Output the (X, Y) coordinate of the center of the cell containing the given text.  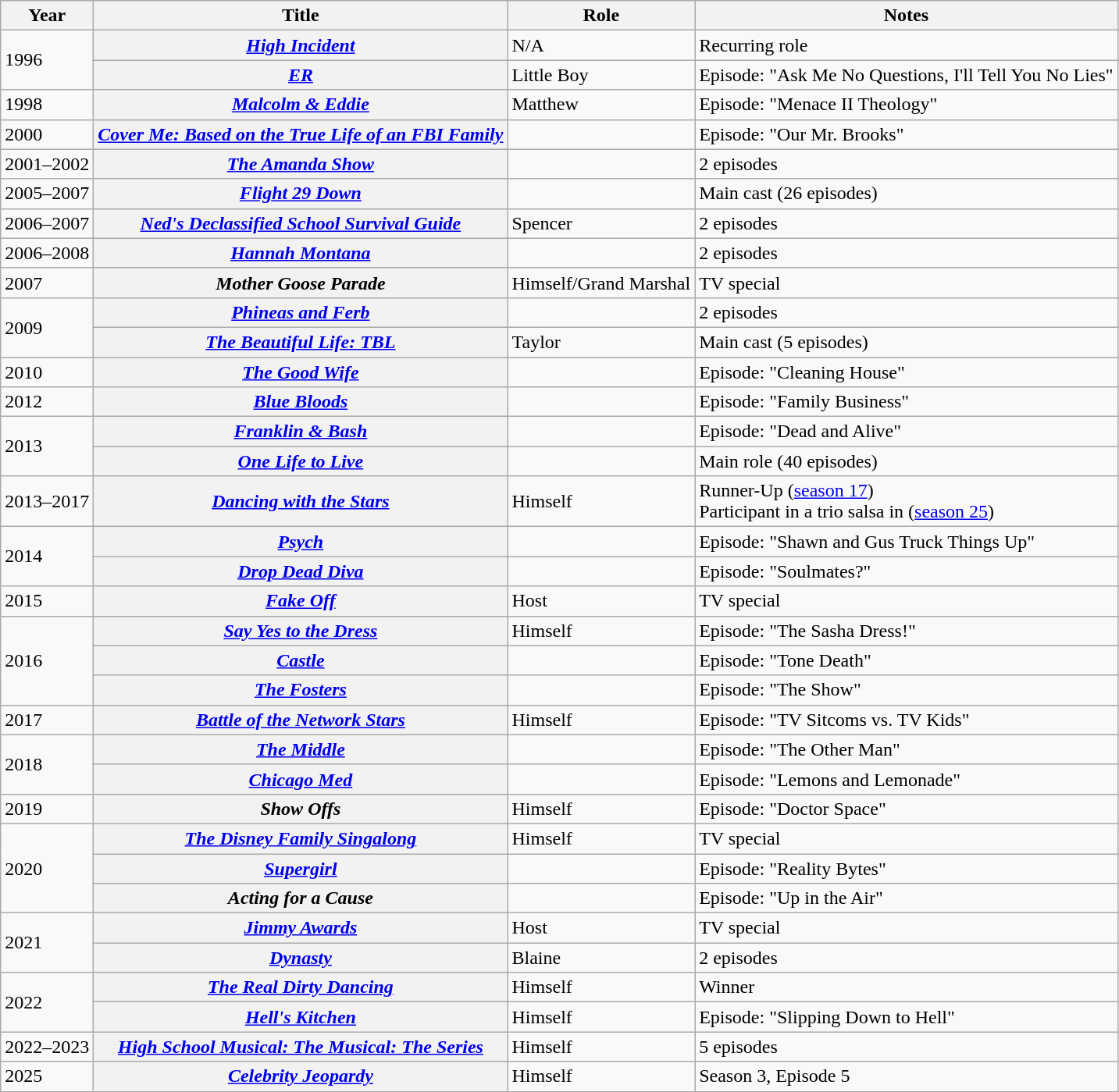
Hell's Kitchen (301, 1017)
The Real Dirty Dancing (301, 987)
Dynasty (301, 958)
Blue Bloods (301, 402)
Celebrity Jeopardy (301, 1076)
The Good Wife (301, 372)
2005–2007 (47, 194)
Recurring role (907, 45)
Episode: "Ask Me No Questions, I'll Tell You No Lies" (907, 75)
Runner-Up (season 17)Participant in a trio salsa in (season 25) (907, 501)
2013 (47, 446)
2012 (47, 402)
2019 (47, 809)
Role (601, 16)
Matthew (601, 105)
Ned's Declassified School Survival Guide (301, 223)
2021 (47, 943)
Jimmy Awards (301, 928)
The Disney Family Singalong (301, 838)
Mother Goose Parade (301, 283)
The Middle (301, 749)
High School Musical: The Musical: The Series (301, 1047)
Flight 29 Down (301, 194)
Episode: "Dead and Alive" (907, 432)
Blaine (601, 958)
Acting for a Cause (301, 898)
2014 (47, 557)
Title (301, 16)
ER (301, 75)
Main role (40 episodes) (907, 461)
N/A (601, 45)
Episode: "Lemons and Lemonade" (907, 779)
Episode: "Menace II Theology" (907, 105)
Fake Off (301, 601)
Episode: "The Other Man" (907, 749)
Psych (301, 542)
Himself/Grand Marshal (601, 283)
Phineas and Ferb (301, 312)
Taylor (601, 342)
Supergirl (301, 869)
Episode: "The Show" (907, 690)
1996 (47, 60)
2022 (47, 1002)
Notes (907, 16)
Castle (301, 660)
2025 (47, 1076)
2013–2017 (47, 501)
2009 (47, 327)
Dancing with the Stars (301, 501)
Episode: "Reality Bytes" (907, 869)
Episode: "Tone Death" (907, 660)
2010 (47, 372)
2007 (47, 283)
Franklin & Bash (301, 432)
2015 (47, 601)
2018 (47, 764)
Spencer (601, 223)
2017 (47, 720)
Say Yes to the Dress (301, 631)
Episode: "Soulmates?" (907, 571)
The Amanda Show (301, 164)
Episode: "The Sasha Dress!" (907, 631)
Malcolm & Eddie (301, 105)
Main cast (5 episodes) (907, 342)
One Life to Live (301, 461)
High Incident (301, 45)
Winner (907, 987)
Chicago Med (301, 779)
Cover Me: Based on the True Life of an FBI Family (301, 134)
Episode: "Cleaning House" (907, 372)
5 episodes (907, 1047)
1998 (47, 105)
Episode: "TV Sitcoms vs. TV Kids" (907, 720)
2006–2007 (47, 223)
2016 (47, 660)
2020 (47, 868)
2022–2023 (47, 1047)
Episode: "Shawn and Gus Truck Things Up" (907, 542)
Drop Dead Diva (301, 571)
The Fosters (301, 690)
Hannah Montana (301, 253)
Year (47, 16)
The Beautiful Life: TBL (301, 342)
Episode: "Our Mr. Brooks" (907, 134)
Main cast (26 episodes) (907, 194)
2006–2008 (47, 253)
Episode: "Up in the Air" (907, 898)
2000 (47, 134)
Episode: "Slipping Down to Hell" (907, 1017)
2001–2002 (47, 164)
Show Offs (301, 809)
Episode: "Family Business" (907, 402)
Little Boy (601, 75)
Battle of the Network Stars (301, 720)
Episode: "Doctor Space" (907, 809)
Season 3, Episode 5 (907, 1076)
